Search for the cell housing the specified text and yield its (X, Y) center coordinate. 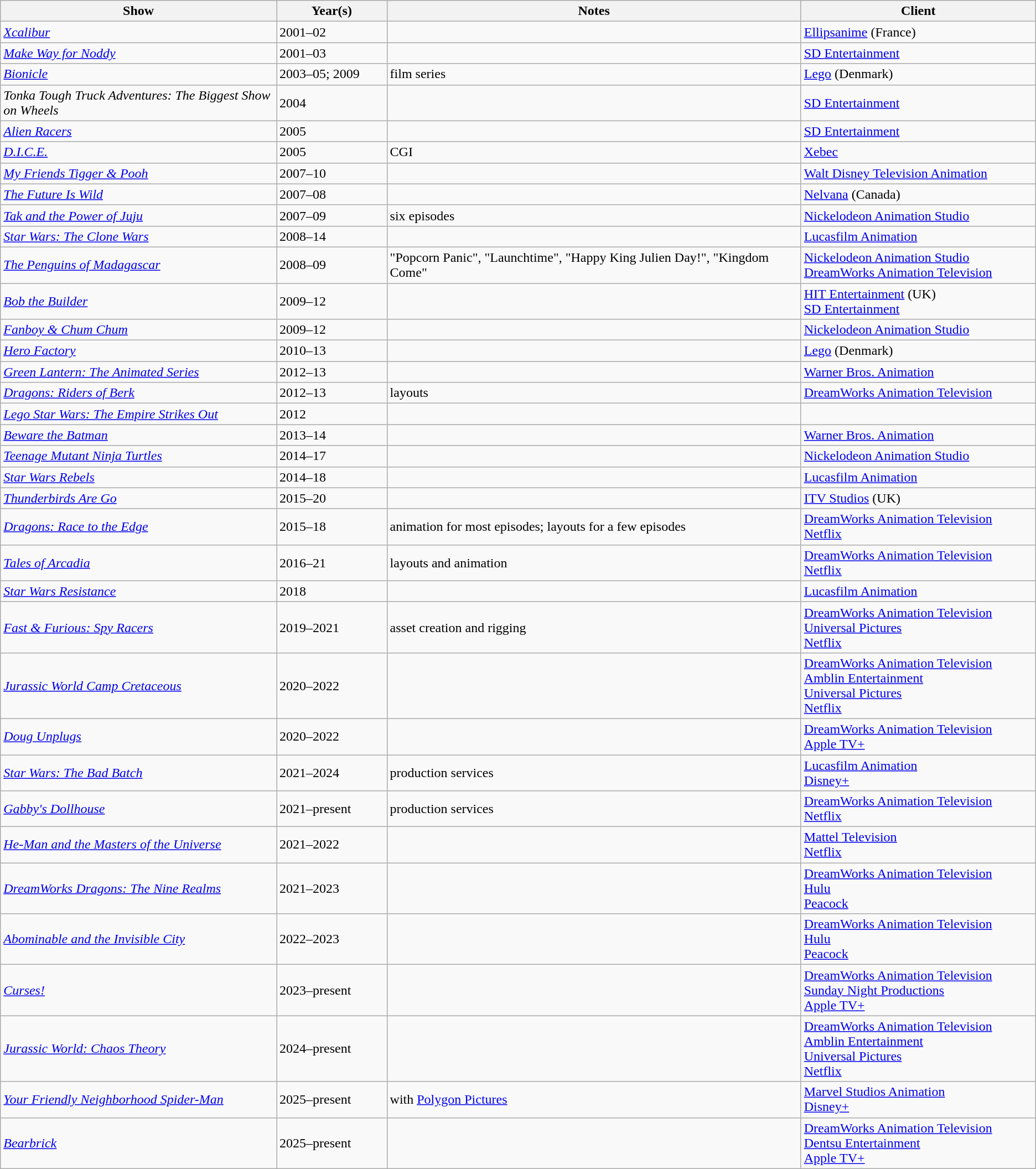
DreamWorks Animation TelevisionApple TV+ (918, 736)
Nelvana (Canada) (918, 194)
Bearbrick (138, 1143)
DreamWorks Animation TelevisionDentsu EntertainmentApple TV+ (918, 1143)
Fanboy & Chum Chum (138, 330)
Dragons: Riders of Berk (138, 393)
film series (594, 74)
2007–08 (332, 194)
animation for most episodes; layouts for a few episodes (594, 527)
Beware the Batman (138, 435)
Abominable and the Invisible City (138, 939)
He-Man and the Masters of the Universe (138, 845)
Curses! (138, 990)
The Future Is Wild (138, 194)
My Friends Tigger & Pooh (138, 173)
Teenage Mutant Ninja Turtles (138, 456)
Jurassic World Camp Cretaceous (138, 685)
Mattel TelevisionNetflix (918, 845)
DreamWorks Animation TelevisionSunday Night ProductionsApple TV+ (918, 990)
Tales of Arcadia (138, 562)
Fast & Furious: Spy Racers (138, 627)
Alien Racers (138, 131)
2022–2023 (332, 939)
2021–2024 (332, 773)
Walt Disney Television Animation (918, 173)
2007–09 (332, 215)
Bionicle (138, 74)
Tak and the Power of Juju (138, 215)
2007–10 (332, 173)
layouts and animation (594, 562)
2019–2021 (332, 627)
DreamWorks Animation Television (918, 393)
Xcalibur (138, 32)
2010–13 (332, 351)
Star Wars Rebels (138, 477)
2001–03 (332, 53)
Year(s) (332, 11)
Bob the Builder (138, 301)
2018 (332, 591)
Xebec (918, 152)
2001–02 (332, 32)
Tonka Tough Truck Adventures: The Biggest Show on Wheels (138, 103)
Hero Factory (138, 351)
Lucasfilm AnimationDisney+ (918, 773)
Jurassic World: Chaos Theory (138, 1048)
2015–20 (332, 498)
2004 (332, 103)
2003–05; 2009 (332, 74)
asset creation and rigging (594, 627)
Marvel Studios AnimationDisney+ (918, 1099)
Green Lantern: The Animated Series (138, 372)
Gabby's Dollhouse (138, 809)
Lego Star Wars: The Empire Strikes Out (138, 414)
2023–present (332, 990)
Make Way for Noddy (138, 53)
2008–09 (332, 265)
The Penguins of Madagascar (138, 265)
DreamWorks Dragons: The Nine Realms (138, 888)
with Polygon Pictures (594, 1099)
DreamWorks Animation TelevisionUniversal PicturesNetflix (918, 627)
Show (138, 11)
2021–2022 (332, 845)
2015–18 (332, 527)
2021–present (332, 809)
Nickelodeon Animation StudioDreamWorks Animation Television (918, 265)
Your Friendly Neighborhood Spider-Man (138, 1099)
Star Wars: The Clone Wars (138, 236)
2014–18 (332, 477)
2014–17 (332, 456)
Star Wars: The Bad Batch (138, 773)
ITV Studios (UK) (918, 498)
Thunderbirds Are Go (138, 498)
Notes (594, 11)
layouts (594, 393)
Ellipsanime (France) (918, 32)
Star Wars Resistance (138, 591)
2016–21 (332, 562)
six episodes (594, 215)
D.I.C.E. (138, 152)
2008–14 (332, 236)
Dragons: Race to the Edge (138, 527)
2021–2023 (332, 888)
CGI (594, 152)
Client (918, 11)
Doug Unplugs (138, 736)
2013–14 (332, 435)
"Popcorn Panic", "Launchtime", "Happy King Julien Day!", "Kingdom Come" (594, 265)
2012 (332, 414)
2024–present (332, 1048)
HIT Entertainment (UK) SD Entertainment (918, 301)
